Identify which cell holds the provided text, then report its [x, y] central coordinate. 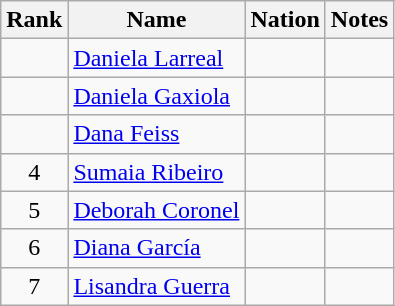
Daniela Gaxiola [156, 96]
Nation [285, 20]
6 [34, 248]
Rank [34, 20]
4 [34, 172]
Notes [359, 20]
Diana García [156, 248]
Lisandra Guerra [156, 286]
Sumaia Ribeiro [156, 172]
7 [34, 286]
Daniela Larreal [156, 58]
5 [34, 210]
Deborah Coronel [156, 210]
Dana Feiss [156, 134]
Name [156, 20]
